Identify which cell holds the provided text, then report its [x, y] central coordinate. 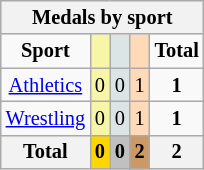
Athletics [46, 85]
Wrestling [46, 118]
Medals by sport [102, 17]
Sport [46, 51]
